Capture the cell that displays the provided text and extract its (x, y) central coordinate. 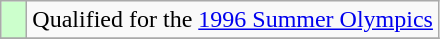
Qualified for the 1996 Summer Olympics (233, 20)
